For the text-containing cell, return its midpoint in [x, y] coordinate format. 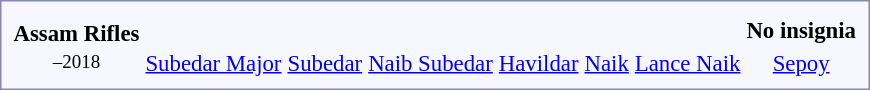
Naib Subedar [431, 63]
Subedar Major [214, 63]
Naik [606, 63]
No insignia [802, 30]
Havildar [538, 63]
Assam Rifles–2018 [76, 46]
Subedar [325, 63]
Sepoy [802, 63]
Lance Naik [688, 63]
